Identify which cell holds the provided text, then report its [x, y] central coordinate. 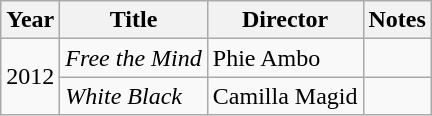
Director [285, 20]
Phie Ambo [285, 58]
Year [30, 20]
Camilla Magid [285, 96]
Free the Mind [134, 58]
White Black [134, 96]
Notes [397, 20]
2012 [30, 77]
Title [134, 20]
